From the cell containing the given text, extract its center point as (X, Y) coordinate. 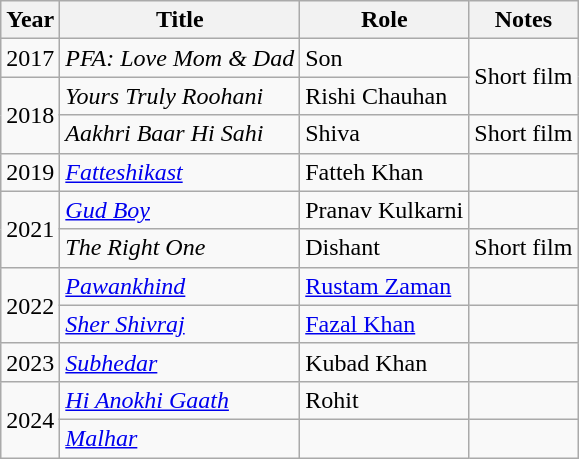
Hi Anokhi Gaath (180, 400)
2019 (30, 172)
Kubad Khan (384, 362)
The Right One (180, 248)
2023 (30, 362)
Pawankhind (180, 286)
Sher Shivraj (180, 324)
Son (384, 58)
2022 (30, 305)
2024 (30, 419)
Subhedar (180, 362)
2018 (30, 115)
Role (384, 20)
Rohit (384, 400)
Fatteh Khan (384, 172)
Notes (524, 20)
Dishant (384, 248)
Year (30, 20)
Rustam Zaman (384, 286)
Yours Truly Roohani (180, 96)
Malhar (180, 438)
Rishi Chauhan (384, 96)
Title (180, 20)
2021 (30, 229)
Fatteshikast (180, 172)
Fazal Khan (384, 324)
2017 (30, 58)
PFA: Love Mom & Dad (180, 58)
Gud Boy (180, 210)
Pranav Kulkarni (384, 210)
Aakhri Baar Hi Sahi (180, 134)
Shiva (384, 134)
